Detect which cell encompasses the target text, then output its [X, Y] center coordinate. 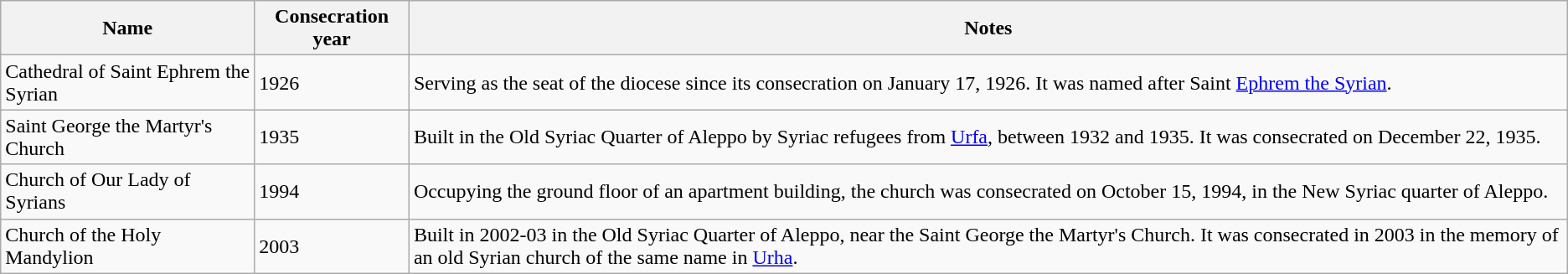
Church of the Holy Mandylion [127, 246]
Serving as the seat of the diocese since its consecration on January 17, 1926. It was named after Saint Ephrem the Syrian. [988, 82]
Cathedral of Saint Ephrem the Syrian [127, 82]
Built in the Old Syriac Quarter of Aleppo by Syriac refugees from Urfa, between 1932 and 1935. It was consecrated on December 22, 1935. [988, 137]
Name [127, 28]
Consecration year [332, 28]
1926 [332, 82]
1935 [332, 137]
2003 [332, 246]
Occupying the ground floor of an apartment building, the church was consecrated on October 15, 1994, in the New Syriac quarter of Aleppo. [988, 191]
Saint George the Martyr's Church [127, 137]
Church of Our Lady of Syrians [127, 191]
Notes [988, 28]
1994 [332, 191]
